Identify which cell holds the provided text, then report its [x, y] central coordinate. 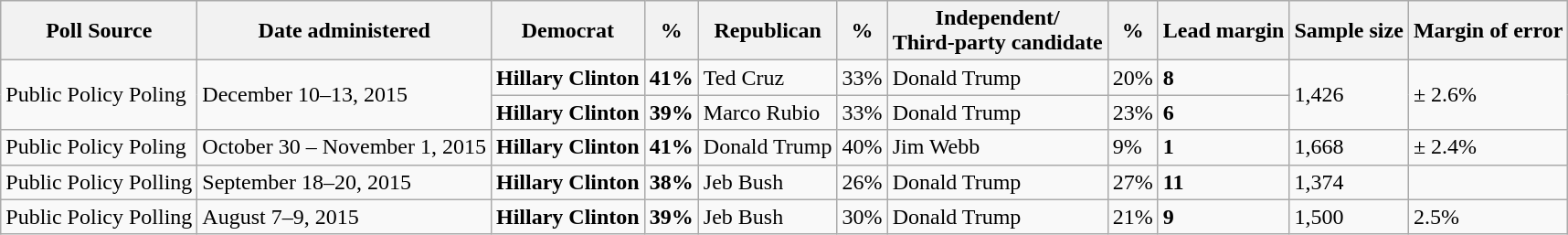
1,500 [1349, 217]
6 [1224, 112]
40% [863, 147]
Lead margin [1224, 31]
20% [1133, 78]
Marco Rubio [768, 112]
Date administered [344, 31]
23% [1133, 112]
± 2.6% [1488, 95]
27% [1133, 182]
Margin of error [1488, 31]
Democrat [567, 31]
11 [1224, 182]
Jim Webb [998, 147]
26% [863, 182]
± 2.4% [1488, 147]
9 [1224, 217]
2.5% [1488, 217]
August 7–9, 2015 [344, 217]
1 [1224, 147]
30% [863, 217]
9% [1133, 147]
Republican [768, 31]
Poll Source [99, 31]
1,668 [1349, 147]
Sample size [1349, 31]
December 10–13, 2015 [344, 95]
September 18–20, 2015 [344, 182]
Independent/Third-party candidate [998, 31]
8 [1224, 78]
1,426 [1349, 95]
38% [671, 182]
Ted Cruz [768, 78]
October 30 – November 1, 2015 [344, 147]
21% [1133, 217]
1,374 [1349, 182]
